Output the (X, Y) coordinate of the center of the cell containing the given text.  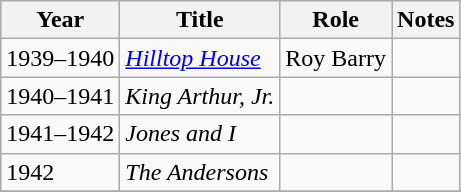
1941–1942 (60, 134)
Role (336, 20)
Title (200, 20)
King Arthur, Jr. (200, 96)
Notes (426, 20)
Roy Barry (336, 58)
Year (60, 20)
Jones and I (200, 134)
The Andersons (200, 172)
1940–1941 (60, 96)
Hilltop House (200, 58)
1939–1940 (60, 58)
1942 (60, 172)
